Scan for the cell matching the given text and deliver its [X, Y] coordinate at center. 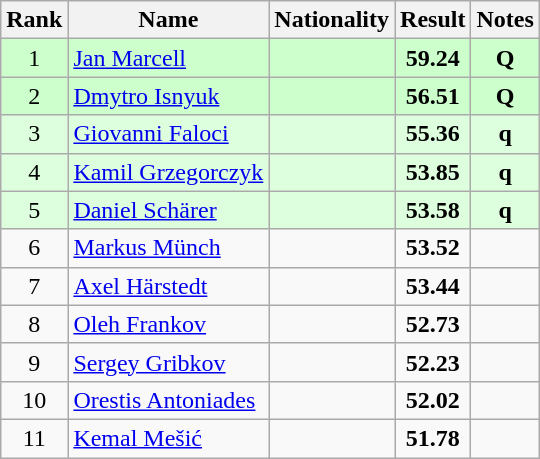
Dmytro Isnyuk [168, 96]
52.73 [433, 324]
1 [34, 58]
Kemal Mešić [168, 438]
11 [34, 438]
53.58 [433, 210]
52.23 [433, 362]
53.52 [433, 248]
9 [34, 362]
8 [34, 324]
Notes [505, 20]
Axel Härstedt [168, 286]
56.51 [433, 96]
5 [34, 210]
Daniel Schärer [168, 210]
7 [34, 286]
3 [34, 134]
59.24 [433, 58]
Result [433, 20]
Giovanni Faloci [168, 134]
Kamil Grzegorczyk [168, 172]
53.85 [433, 172]
6 [34, 248]
53.44 [433, 286]
52.02 [433, 400]
51.78 [433, 438]
Rank [34, 20]
2 [34, 96]
Sergey Gribkov [168, 362]
Jan Marcell [168, 58]
Name [168, 20]
Markus Münch [168, 248]
4 [34, 172]
10 [34, 400]
Nationality [332, 20]
Orestis Antoniades [168, 400]
55.36 [433, 134]
Oleh Frankov [168, 324]
